Search for the cell housing the specified text and yield its (X, Y) center coordinate. 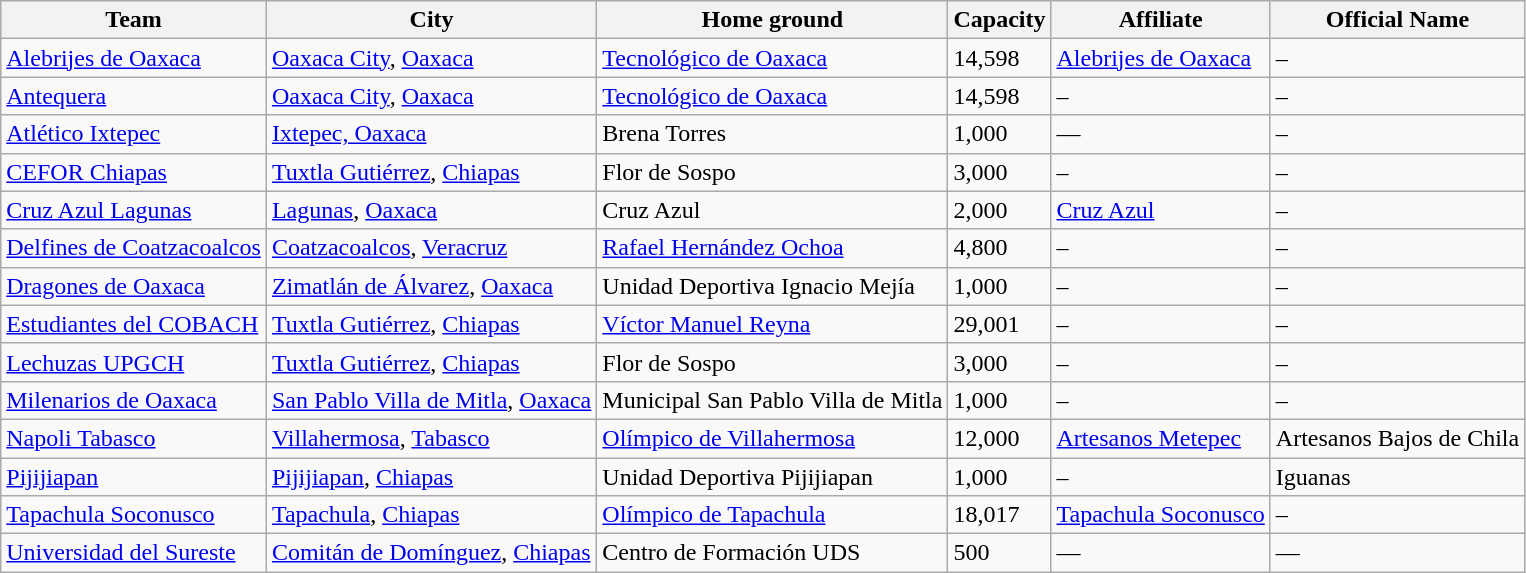
Artesanos Bajos de Chila (1397, 438)
Olímpico de Tapachula (772, 515)
City (431, 20)
Delfines de Coatzacoalcos (134, 248)
Estudiantes del COBACH (134, 324)
Municipal San Pablo Villa de Mitla (772, 400)
Zimatlán de Álvarez, Oaxaca (431, 286)
Comitán de Domínguez, Chiapas (431, 553)
Pijijiapan, Chiapas (431, 477)
Unidad Deportiva Pijijiapan (772, 477)
Antequera (134, 96)
Cruz Azul Lagunas (134, 210)
Olímpico de Villahermosa (772, 438)
Iguanas (1397, 477)
Team (134, 20)
Napoli Tabasco (134, 438)
Universidad del Sureste (134, 553)
Víctor Manuel Reyna (772, 324)
Pijijiapan (134, 477)
Artesanos Metepec (1160, 438)
Villahermosa, Tabasco (431, 438)
Dragones de Oaxaca (134, 286)
Coatzacoalcos, Veracruz (431, 248)
Rafael Hernández Ochoa (772, 248)
18,017 (1000, 515)
2,000 (1000, 210)
Milenarios de Oaxaca (134, 400)
Centro de Formación UDS (772, 553)
12,000 (1000, 438)
Lechuzas UPGCH (134, 362)
Home ground (772, 20)
Affiliate (1160, 20)
Tapachula, Chiapas (431, 515)
Atlético Ixtepec (134, 134)
Brena Torres (772, 134)
4,800 (1000, 248)
Ixtepec, Oaxaca (431, 134)
Official Name (1397, 20)
San Pablo Villa de Mitla, Oaxaca (431, 400)
500 (1000, 553)
Unidad Deportiva Ignacio Mejía (772, 286)
CEFOR Chiapas (134, 172)
Lagunas, Oaxaca (431, 210)
Capacity (1000, 20)
29,001 (1000, 324)
